Output the (x, y) coordinate of the center of the cell containing the given text.  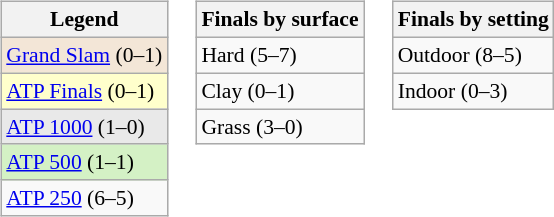
ATP 1000 (1–0) (84, 127)
ATP 250 (6–5) (84, 198)
Outdoor (8–5) (474, 55)
Clay (0–1) (280, 91)
Indoor (0–3) (474, 91)
Grand Slam (0–1) (84, 55)
Grass (3–0) (280, 127)
Finals by surface (280, 20)
Legend (84, 20)
ATP Finals (0–1) (84, 91)
ATP 500 (1–1) (84, 162)
Finals by setting (474, 20)
Hard (5–7) (280, 55)
